Search for the cell housing the specified text and yield its [X, Y] center coordinate. 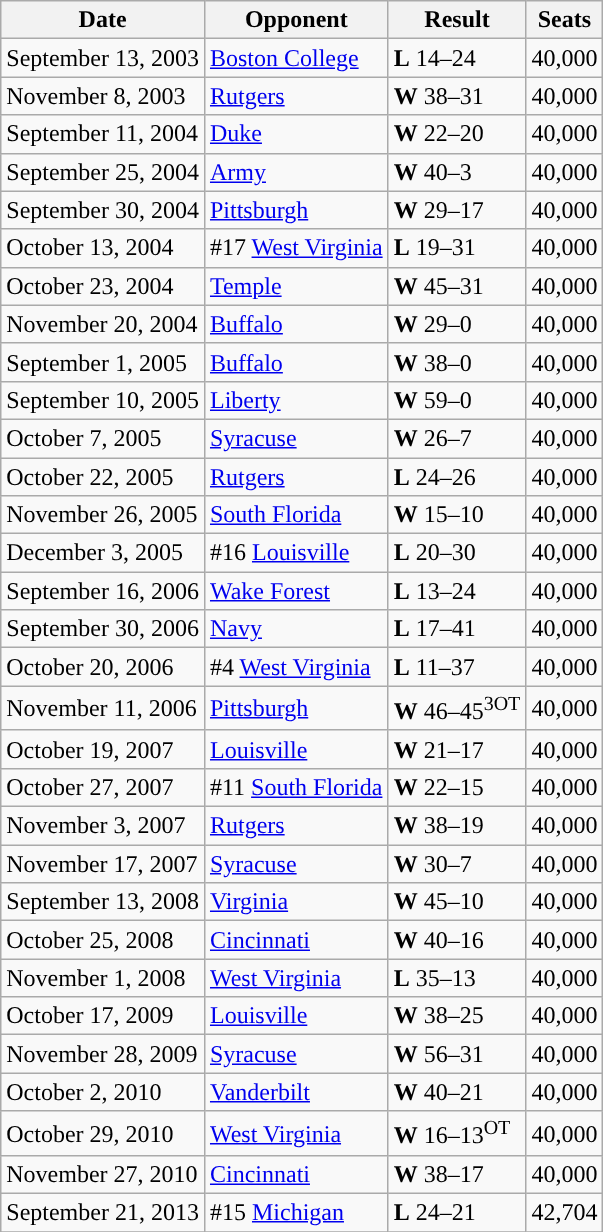
42,704 [564, 1213]
#4 West Virginia [296, 667]
Date [103, 20]
W 22–15 [457, 787]
W 38–25 [457, 1016]
November 20, 2004 [103, 324]
September 25, 2004 [103, 172]
September 30, 2004 [103, 210]
September 13, 2003 [103, 58]
November 28, 2009 [103, 1054]
Navy [296, 629]
Boston College [296, 58]
W 46–453OT [457, 708]
November 8, 2003 [103, 96]
W 29–17 [457, 210]
W 21–17 [457, 749]
W 30–7 [457, 864]
W 15–10 [457, 515]
#17 West Virginia [296, 248]
L 13–24 [457, 591]
Temple [296, 286]
South Florida [296, 515]
W 26–7 [457, 438]
September 10, 2005 [103, 400]
November 27, 2010 [103, 1175]
November 11, 2006 [103, 708]
Duke [296, 134]
September 1, 2005 [103, 362]
October 27, 2007 [103, 787]
W 45–31 [457, 286]
September 16, 2006 [103, 591]
W 16–13OT [457, 1134]
September 30, 2006 [103, 629]
September 11, 2004 [103, 134]
W 38–0 [457, 362]
Result [457, 20]
W 40–21 [457, 1092]
W 59–0 [457, 400]
W 38–31 [457, 96]
November 3, 2007 [103, 826]
October 2, 2010 [103, 1092]
L 17–41 [457, 629]
#15 Michigan [296, 1213]
L 19–31 [457, 248]
Army [296, 172]
L 11–37 [457, 667]
October 7, 2005 [103, 438]
L 20–30 [457, 553]
W 38–17 [457, 1175]
#16 Louisville [296, 553]
L 24–26 [457, 477]
Liberty [296, 400]
November 17, 2007 [103, 864]
#11 South Florida [296, 787]
Seats [564, 20]
Opponent [296, 20]
October 20, 2006 [103, 667]
December 3, 2005 [103, 553]
September 13, 2008 [103, 902]
W 56–31 [457, 1054]
October 23, 2004 [103, 286]
Virginia [296, 902]
W 38–19 [457, 826]
W 22–20 [457, 134]
November 1, 2008 [103, 978]
W 40–3 [457, 172]
W 29–0 [457, 324]
October 22, 2005 [103, 477]
November 26, 2005 [103, 515]
L 35–13 [457, 978]
Vanderbilt [296, 1092]
L 24–21 [457, 1213]
October 29, 2010 [103, 1134]
October 25, 2008 [103, 940]
L 14–24 [457, 58]
Wake Forest [296, 591]
October 17, 2009 [103, 1016]
W 40–16 [457, 940]
W 45–10 [457, 902]
September 21, 2013 [103, 1213]
October 13, 2004 [103, 248]
October 19, 2007 [103, 749]
